Find where the given text appears and provide that cell's center as [x, y] coordinate. 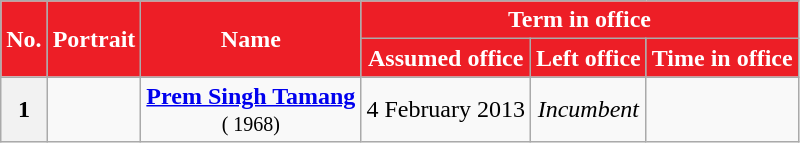
Assumed office [446, 58]
1 [24, 110]
Time in office [722, 58]
No. [24, 39]
Name [251, 39]
Term in office [580, 20]
Portrait [94, 39]
4 February 2013 [446, 110]
Incumbent [589, 110]
Prem Singh Tamang( 1968) [251, 110]
Left office [589, 58]
